Determine the [X, Y] coordinate at the center of the cell enclosing the given text.  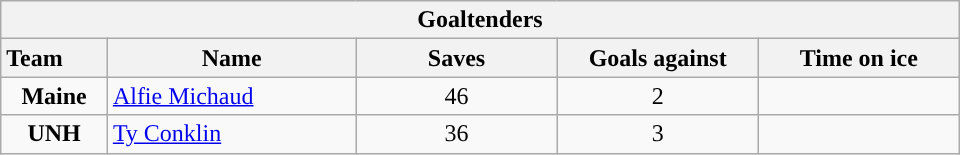
Team [54, 58]
46 [456, 96]
2 [658, 96]
Alfie Michaud [232, 96]
Saves [456, 58]
Goaltenders [480, 20]
3 [658, 134]
Maine [54, 96]
UNH [54, 134]
Name [232, 58]
Time on ice [858, 58]
Ty Conklin [232, 134]
Goals against [658, 58]
36 [456, 134]
